From the cell containing the given text, extract its center point as (x, y) coordinate. 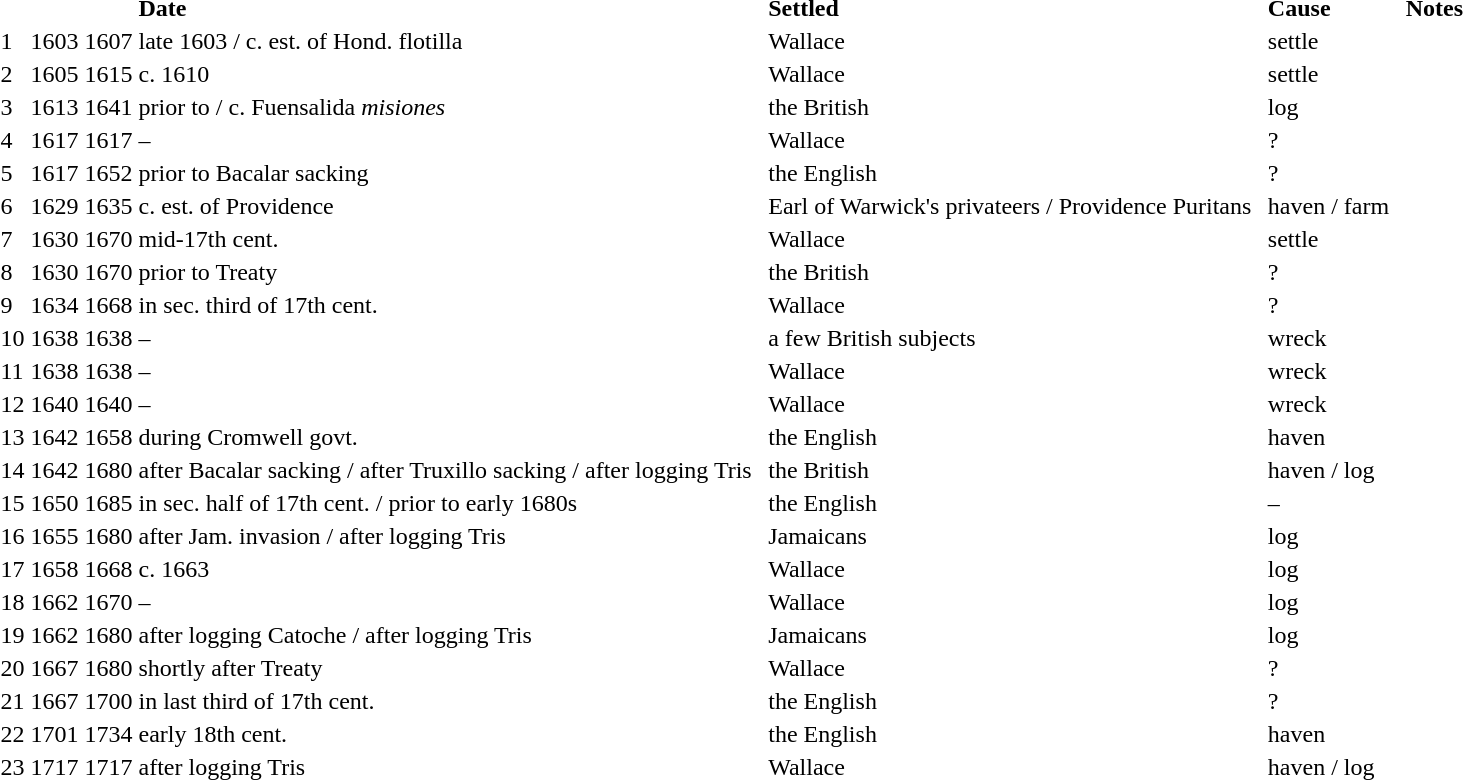
shortly after Treaty (445, 668)
early 18th cent. (445, 734)
c. 1610 (445, 74)
1607 (108, 41)
prior to Bacalar sacking (445, 173)
mid-17th cent. (445, 239)
a few British subjects (1004, 338)
haven / log (1324, 470)
in last third of 17th cent. (445, 701)
in sec. half of 17th cent. / prior to early 1680s (445, 503)
1655 (54, 536)
1629 (54, 206)
1605 (54, 74)
Earl of Warwick's privateers / Providence Puritans (1004, 206)
c. 1663 (445, 569)
1635 (108, 206)
prior to / c. Fuensalida misiones (445, 107)
1700 (108, 701)
1603 (54, 41)
after logging Catoche / after logging Tris (445, 635)
1615 (108, 74)
during Cromwell govt. (445, 437)
1641 (108, 107)
after Jam. invasion / after logging Tris (445, 536)
1701 (54, 734)
after Bacalar sacking / after Truxillo sacking / after logging Tris (445, 470)
1650 (54, 503)
1734 (108, 734)
late 1603 / c. est. of Hond. flotilla (445, 41)
1634 (54, 305)
1613 (54, 107)
1652 (108, 173)
in sec. third of 17th cent. (445, 305)
prior to Treaty (445, 272)
haven / farm (1324, 206)
c. est. of Providence (445, 206)
1685 (108, 503)
